For the text-containing cell, return its midpoint in (X, Y) coordinate format. 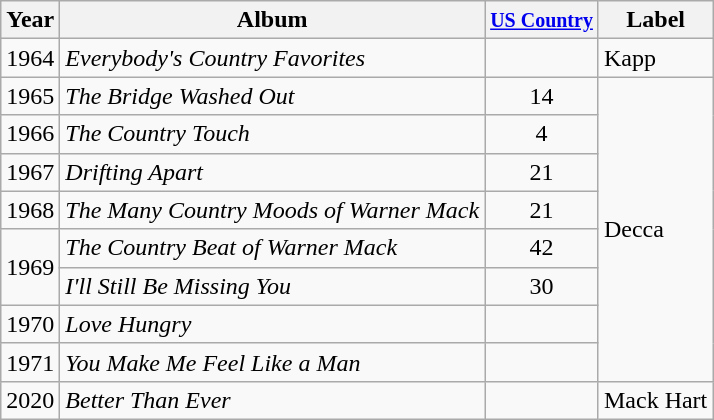
1969 (30, 267)
You Make Me Feel Like a Man (272, 362)
US Country (542, 20)
42 (542, 248)
The Country Beat of Warner Mack (272, 248)
1970 (30, 324)
1971 (30, 362)
4 (542, 134)
Decca (655, 229)
Everybody's Country Favorites (272, 58)
Mack Hart (655, 400)
Drifting Apart (272, 172)
Better Than Ever (272, 400)
The Many Country Moods of Warner Mack (272, 210)
Label (655, 20)
Year (30, 20)
Kapp (655, 58)
1967 (30, 172)
1968 (30, 210)
1966 (30, 134)
1965 (30, 96)
30 (542, 286)
14 (542, 96)
Love Hungry (272, 324)
The Bridge Washed Out (272, 96)
1964 (30, 58)
The Country Touch (272, 134)
2020 (30, 400)
Album (272, 20)
I'll Still Be Missing You (272, 286)
